Determine the (X, Y) coordinate at the center of the cell enclosing the given text.  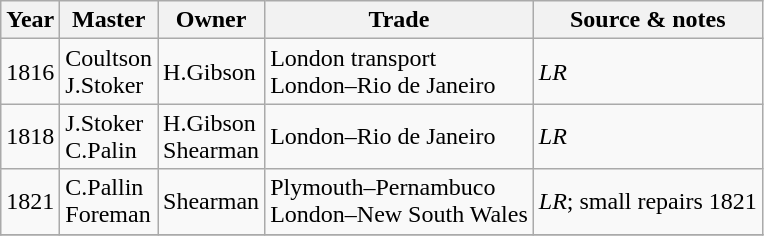
C.PallinForeman (109, 202)
1821 (30, 202)
Plymouth–PernambucoLondon–New South Wales (400, 202)
London–Rio de Janeiro (400, 136)
Year (30, 20)
H.Gibson (212, 72)
Trade (400, 20)
CoultsonJ.Stoker (109, 72)
London transportLondon–Rio de Janeiro (400, 72)
Owner (212, 20)
Master (109, 20)
J.StokerC.Palin (109, 136)
1818 (30, 136)
H.GibsonShearman (212, 136)
Shearman (212, 202)
Source & notes (648, 20)
1816 (30, 72)
LR; small repairs 1821 (648, 202)
